Pinpoint the cell where the given text exists, returning its [x, y] midpoint coordinate. 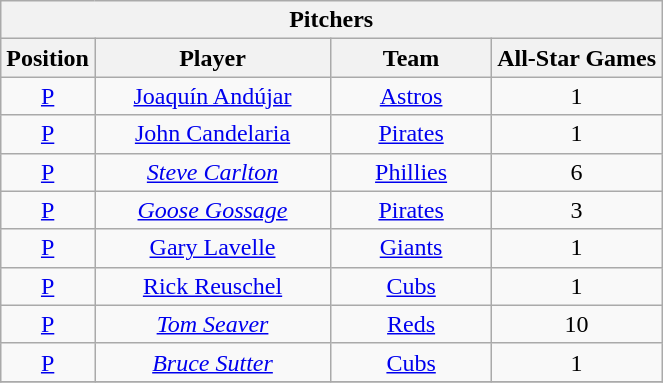
Giants [412, 248]
Goose Gossage [212, 210]
10 [577, 324]
Joaquín Andújar [212, 96]
Position [48, 58]
Gary Lavelle [212, 248]
Phillies [412, 172]
Player [212, 58]
John Candelaria [212, 134]
Reds [412, 324]
Tom Seaver [212, 324]
Bruce Sutter [212, 362]
Team [412, 58]
Steve Carlton [212, 172]
Rick Reuschel [212, 286]
Pitchers [332, 20]
3 [577, 210]
All-Star Games [577, 58]
6 [577, 172]
Astros [412, 96]
